Pinpoint the cell where the given text exists, returning its [X, Y] midpoint coordinate. 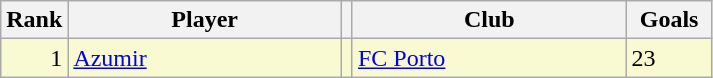
1 [34, 58]
Azumir [205, 58]
Rank [34, 20]
Player [205, 20]
FC Porto [489, 58]
Goals [669, 20]
23 [669, 58]
Club [489, 20]
